Find where the given text appears and provide that cell's center as (x, y) coordinate. 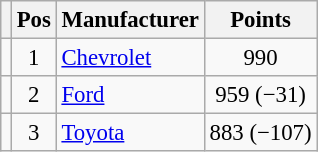
2 (34, 95)
990 (260, 58)
Chevrolet (130, 58)
Manufacturer (130, 20)
Points (260, 20)
1 (34, 58)
883 (−107) (260, 133)
959 (−31) (260, 95)
Pos (34, 20)
3 (34, 133)
Ford (130, 95)
Toyota (130, 133)
